Pinpoint the cell where the given text exists, returning its [x, y] midpoint coordinate. 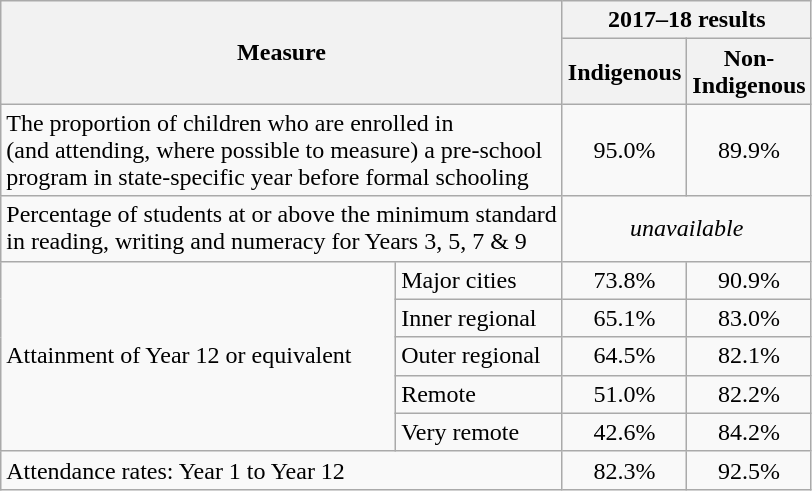
82.1% [749, 356]
Measure [282, 52]
73.8% [624, 280]
90.9% [749, 280]
Percentage of students at or above the minimum standardin reading, writing and numeracy for Years 3, 5, 7 & 9 [282, 228]
Outer regional [480, 356]
84.2% [749, 432]
Very remote [480, 432]
95.0% [624, 150]
42.6% [624, 432]
Major cities [480, 280]
89.9% [749, 150]
64.5% [624, 356]
Attendance rates: Year 1 to Year 12 [282, 470]
unavailable [686, 228]
82.3% [624, 470]
92.5% [749, 470]
2017–18 results [686, 20]
82.2% [749, 394]
83.0% [749, 318]
Remote [480, 394]
51.0% [624, 394]
65.1% [624, 318]
Non-Indigenous [749, 72]
Indigenous [624, 72]
Attainment of Year 12 or equivalent [198, 356]
Inner regional [480, 318]
